Locate the cell with the specified text and output its [x, y] center coordinate. 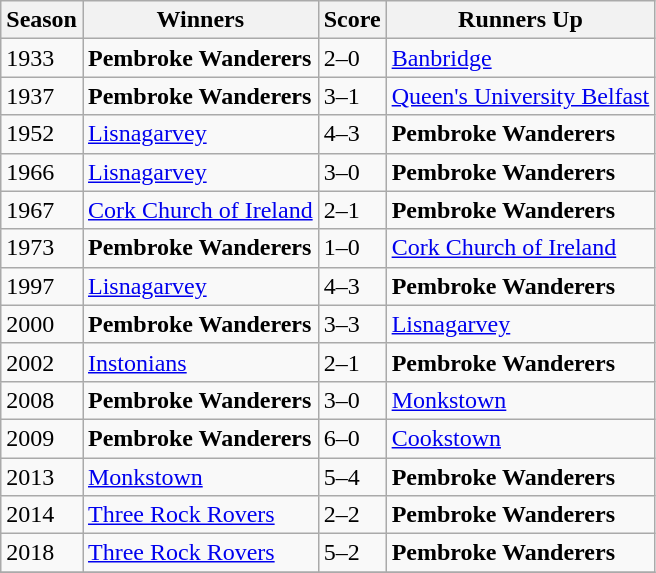
5–2 [352, 553]
2–2 [352, 515]
Season [42, 20]
Score [352, 20]
1973 [42, 248]
2000 [42, 324]
5–4 [352, 477]
3–3 [352, 324]
2013 [42, 477]
6–0 [352, 438]
Banbridge [520, 58]
1933 [42, 58]
Cookstown [520, 438]
Winners [200, 20]
2018 [42, 553]
2–0 [352, 58]
Queen's University Belfast [520, 96]
1937 [42, 96]
1966 [42, 172]
3–1 [352, 96]
1997 [42, 286]
2014 [42, 515]
2002 [42, 362]
2008 [42, 400]
Runners Up [520, 20]
2009 [42, 438]
1952 [42, 134]
1–0 [352, 248]
Instonians [200, 362]
1967 [42, 210]
